Extract the [x, y] coordinate from the center of the cell holding the provided text.  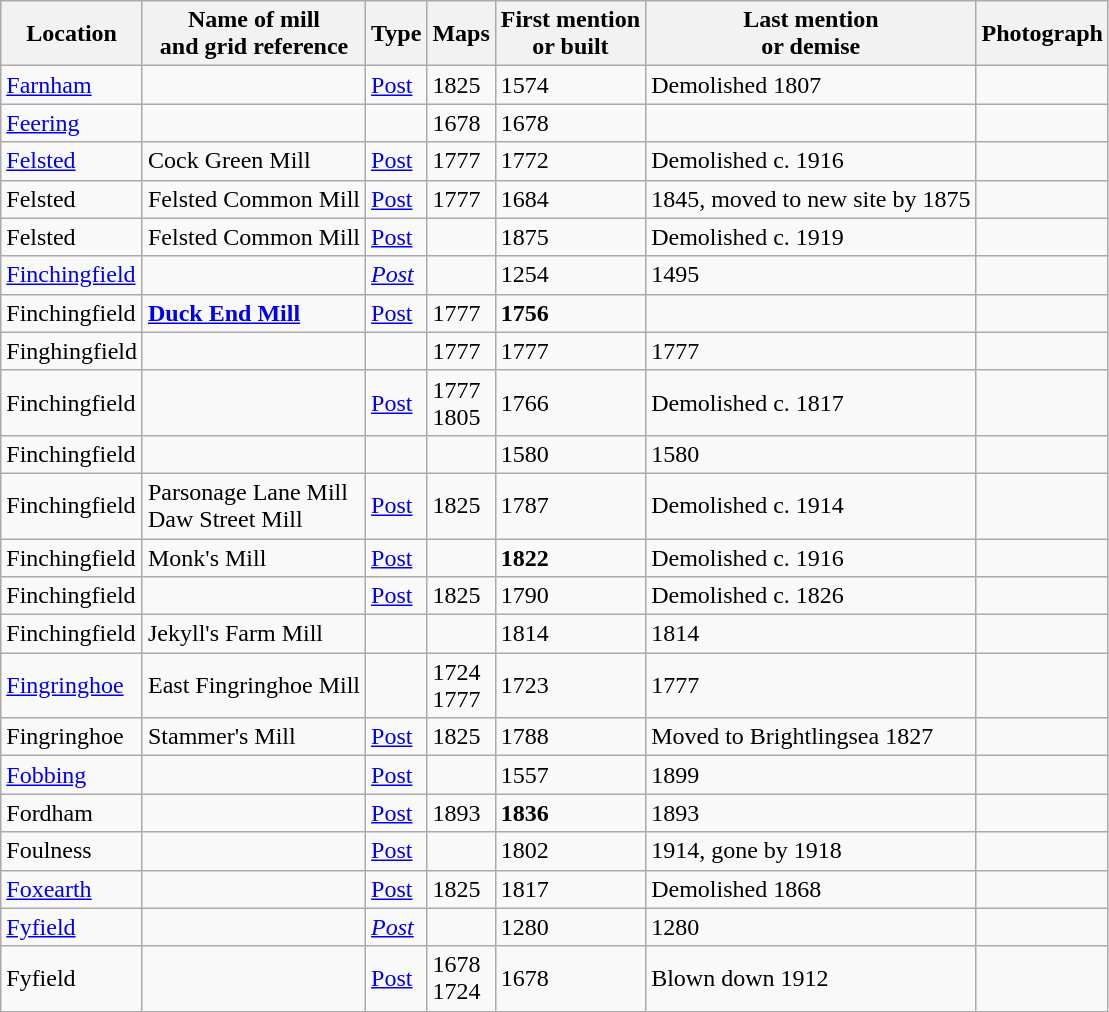
1254 [570, 275]
Stammer's Mill [254, 737]
1899 [811, 775]
Demolished c. 1817 [811, 402]
1756 [570, 313]
1684 [570, 199]
1875 [570, 237]
1766 [570, 402]
Maps [461, 34]
1845, moved to new site by 1875 [811, 199]
17241777 [461, 686]
Location [72, 34]
Foulness [72, 851]
Name of milland grid reference [254, 34]
East Fingringhoe Mill [254, 686]
Cock Green Mill [254, 161]
Demolished c. 1826 [811, 596]
Blown down 1912 [811, 978]
1557 [570, 775]
Type [396, 34]
1723 [570, 686]
1914, gone by 1918 [811, 851]
1787 [570, 506]
Demolished 1807 [811, 85]
Parsonage Lane MillDaw Street Mill [254, 506]
Demolished 1868 [811, 889]
17771805 [461, 402]
1574 [570, 85]
Photograph [1042, 34]
Fordham [72, 813]
Duck End Mill [254, 313]
Fobbing [72, 775]
1495 [811, 275]
Moved to Brightlingsea 1827 [811, 737]
Farnham [72, 85]
1772 [570, 161]
1836 [570, 813]
Monk's Mill [254, 557]
1802 [570, 851]
Foxearth [72, 889]
Finghingfield [72, 351]
Jekyll's Farm Mill [254, 634]
16781724 [461, 978]
1822 [570, 557]
1788 [570, 737]
First mentionor built [570, 34]
Feering [72, 123]
Last mention or demise [811, 34]
Demolished c. 1914 [811, 506]
1817 [570, 889]
1790 [570, 596]
Demolished c. 1919 [811, 237]
